Output the (X, Y) coordinate of the center of the cell containing the given text.  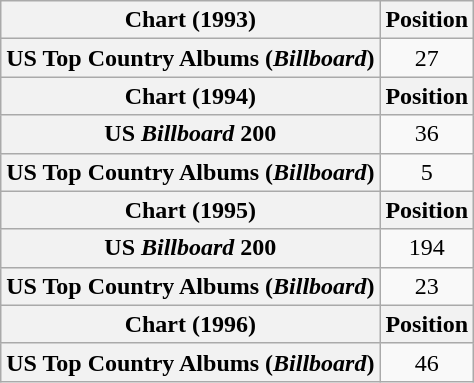
23 (427, 286)
27 (427, 58)
5 (427, 172)
Chart (1995) (190, 210)
Chart (1993) (190, 20)
Chart (1994) (190, 96)
46 (427, 362)
194 (427, 248)
36 (427, 134)
Chart (1996) (190, 324)
